Extract the [x, y] coordinate from the center of the cell holding the provided text.  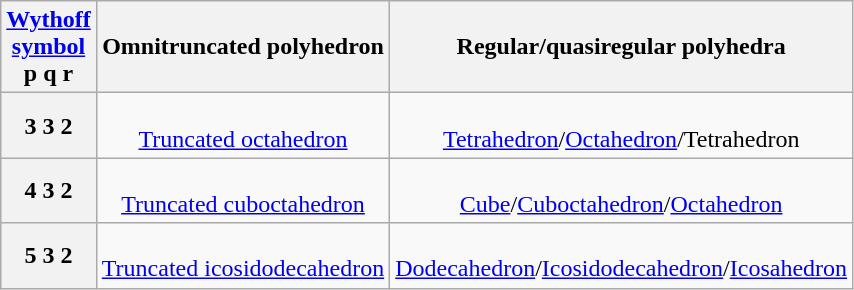
Omnitruncated polyhedron [242, 47]
Dodecahedron/Icosidodecahedron/Icosahedron [622, 256]
Tetrahedron/Octahedron/Tetrahedron [622, 126]
3 3 2 [49, 126]
5 3 2 [49, 256]
Regular/quasiregular polyhedra [622, 47]
4 3 2 [49, 190]
Truncated octahedron [242, 126]
Truncated cuboctahedron [242, 190]
Wythoffsymbol p q r [49, 47]
Truncated icosidodecahedron [242, 256]
Cube/Cuboctahedron/Octahedron [622, 190]
